Identify which cell holds the provided text, then report its [x, y] central coordinate. 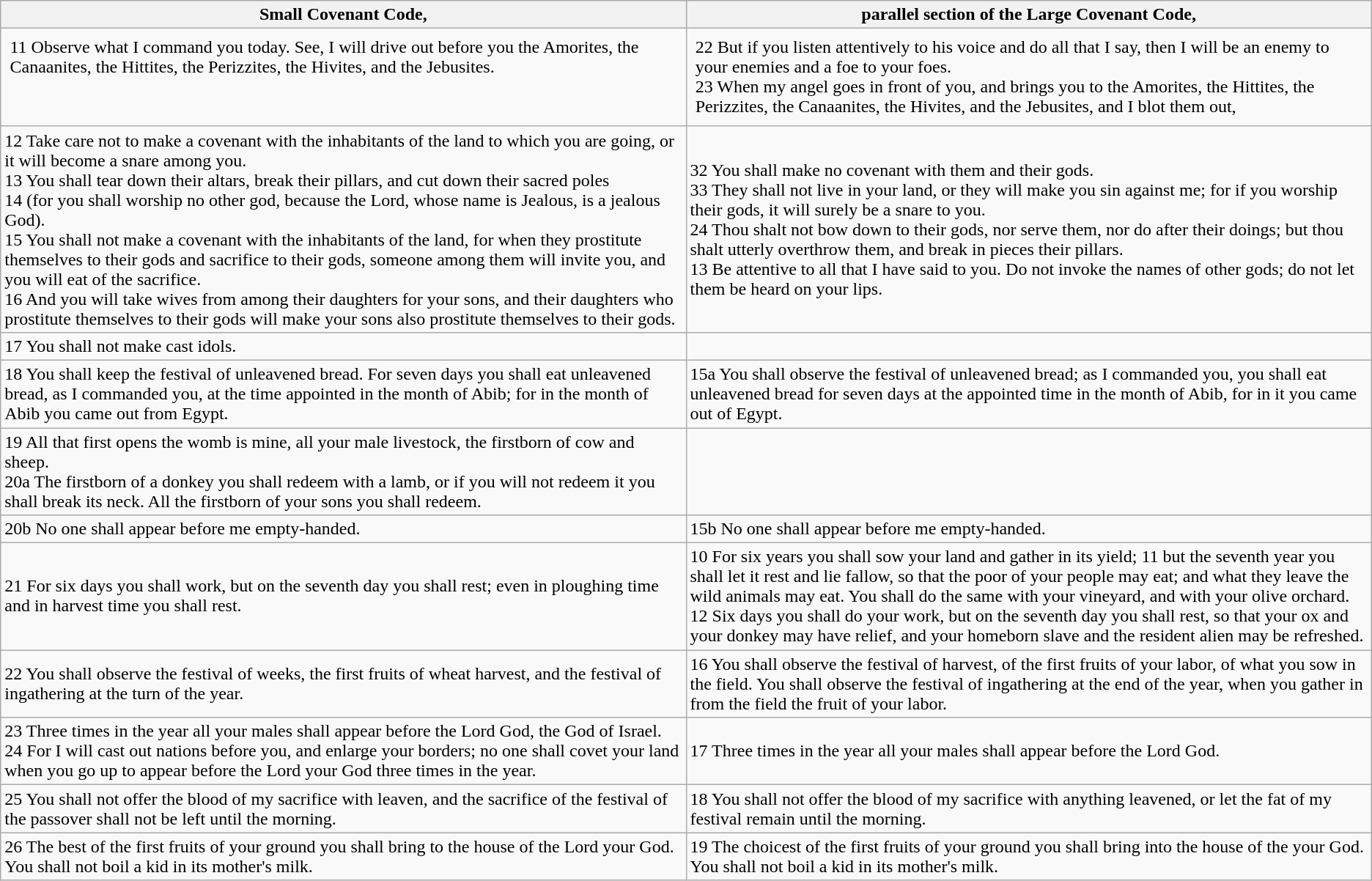
21 For six days you shall work, but on the seventh day you shall rest; even in ploughing time and in harvest time you shall rest. [343, 597]
19 The choicest of the first fruits of your ground you shall bring into the house of the your God.You shall not boil a kid in its mother's milk. [1029, 856]
20b No one shall appear before me empty-handed. [343, 529]
25 You shall not offer the blood of my sacrifice with leaven, and the sacrifice of the festival of the passover shall not be left until the morning. [343, 809]
15b No one shall appear before me empty-handed. [1029, 529]
Small Covenant Code, [343, 15]
18 You shall not offer the blood of my sacrifice with anything leavened, or let the fat of my festival remain until the morning. [1029, 809]
22 You shall observe the festival of weeks, the first fruits of wheat harvest, and the festival of ingathering at the turn of the year. [343, 684]
26 The best of the first fruits of your ground you shall bring to the house of the Lord your God.You shall not boil a kid in its mother's milk. [343, 856]
17 You shall not make cast idols. [343, 346]
parallel section of the Large Covenant Code, [1029, 15]
17 Three times in the year all your males shall appear before the Lord God. [1029, 751]
